Identify which cell holds the provided text, then report its (x, y) central coordinate. 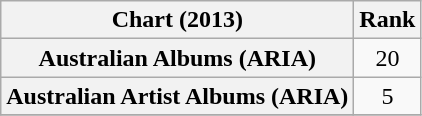
Rank (388, 20)
20 (388, 58)
Australian Artist Albums (ARIA) (178, 96)
Australian Albums (ARIA) (178, 58)
5 (388, 96)
Chart (2013) (178, 20)
